Identify which cell holds the provided text, then report its [X, Y] central coordinate. 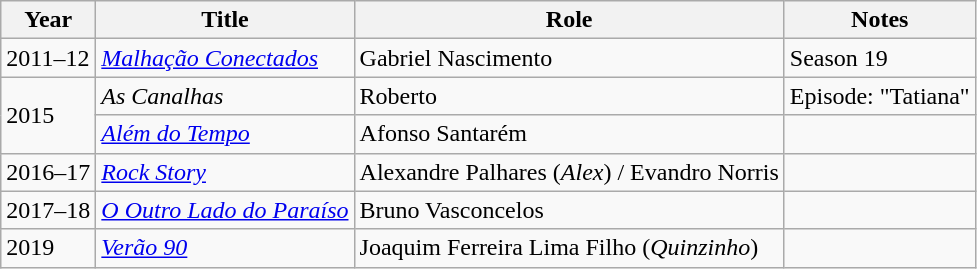
2011–12 [48, 58]
Afonso Santarém [569, 134]
2016–17 [48, 172]
2017–18 [48, 210]
Bruno Vasconcelos [569, 210]
2019 [48, 248]
Verão 90 [225, 248]
O Outro Lado do Paraíso [225, 210]
Roberto [569, 96]
Alexandre Palhares (Alex) / Evandro Norris [569, 172]
Além do Tempo [225, 134]
Season 19 [880, 58]
As Canalhas [225, 96]
Joaquim Ferreira Lima Filho (Quinzinho) [569, 248]
Gabriel Nascimento [569, 58]
Year [48, 20]
Malhação Conectados [225, 58]
Episode: "Tatiana" [880, 96]
2015 [48, 115]
Notes [880, 20]
Title [225, 20]
Role [569, 20]
Rock Story [225, 172]
